Output the (x, y) coordinate of the center of the cell containing the given text.  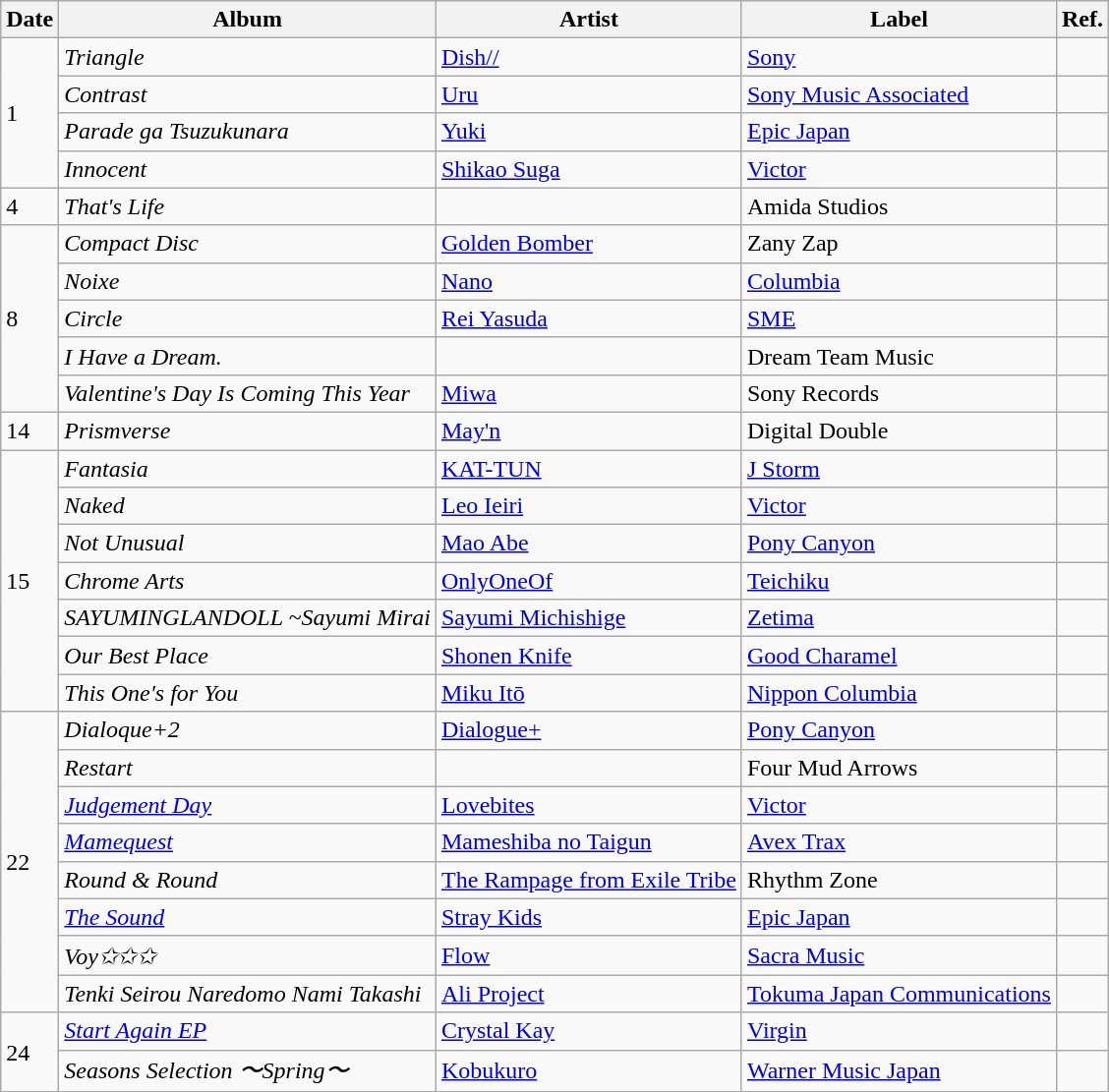
Shikao Suga (588, 169)
Parade ga Tsuzukunara (248, 132)
Dialoque+2 (248, 730)
Judgement Day (248, 805)
Yuki (588, 132)
Golden Bomber (588, 244)
Rhythm Zone (899, 880)
Sony Records (899, 393)
Sony (899, 57)
Naked (248, 506)
1 (29, 113)
The Sound (248, 917)
Four Mud Arrows (899, 768)
Chrome Arts (248, 581)
Miku Itō (588, 693)
SAYUMINGLANDOLL ~Sayumi Mirai (248, 618)
Noixe (248, 281)
Leo Ieiri (588, 506)
Start Again EP (248, 1031)
Sayumi Michishige (588, 618)
Sony Music Associated (899, 94)
Digital Double (899, 431)
Columbia (899, 281)
Mameshiba no Taigun (588, 842)
Dream Team Music (899, 356)
Contrast (248, 94)
Circle (248, 318)
Stray Kids (588, 917)
4 (29, 206)
Valentine's Day Is Coming This Year (248, 393)
Innocent (248, 169)
Fantasia (248, 469)
Avex Trax (899, 842)
Kobukuro (588, 1071)
Nippon Columbia (899, 693)
Date (29, 20)
Album (248, 20)
KAT-TUN (588, 469)
Warner Music Japan (899, 1071)
Zetima (899, 618)
SME (899, 318)
Virgin (899, 1031)
Prismverse (248, 431)
Uru (588, 94)
Triangle (248, 57)
Voy✩✩✩ (248, 955)
Our Best Place (248, 656)
Compact Disc (248, 244)
Seasons Selection 〜Spring〜 (248, 1071)
24 (29, 1052)
Amida Studios (899, 206)
Round & Round (248, 880)
Tokuma Japan Communications (899, 994)
Shonen Knife (588, 656)
Dish// (588, 57)
Tenki Seirou Naredomo Nami Takashi (248, 994)
That's Life (248, 206)
May'n (588, 431)
Dialogue+ (588, 730)
Flow (588, 955)
Ref. (1081, 20)
Artist (588, 20)
J Storm (899, 469)
Not Unusual (248, 544)
Miwa (588, 393)
15 (29, 581)
The Rampage from Exile Tribe (588, 880)
Crystal Kay (588, 1031)
Good Charamel (899, 656)
Lovebites (588, 805)
8 (29, 318)
Sacra Music (899, 955)
Mao Abe (588, 544)
22 (29, 862)
14 (29, 431)
Zany Zap (899, 244)
Nano (588, 281)
Rei Yasuda (588, 318)
OnlyOneOf (588, 581)
I Have a Dream. (248, 356)
Label (899, 20)
Restart (248, 768)
Mamequest (248, 842)
This One's for You (248, 693)
Ali Project (588, 994)
Teichiku (899, 581)
